Provide the (X, Y) coordinate of the cell's center where the given text is located.  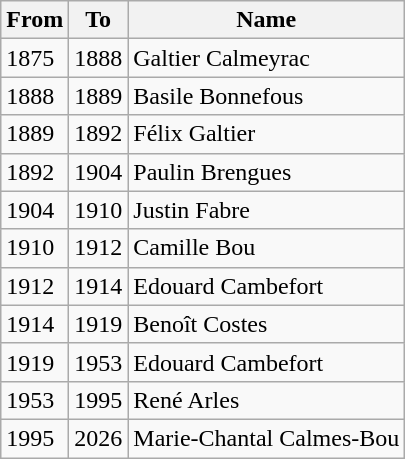
Justin Fabre (266, 210)
Benoît Costes (266, 324)
Paulin Brengues (266, 172)
Marie-Chantal Calmes-Bou (266, 438)
1875 (35, 58)
Félix Galtier (266, 134)
Basile Bonnefous (266, 96)
To (98, 20)
Galtier Calmeyrac (266, 58)
René Arles (266, 400)
2026 (98, 438)
Name (266, 20)
From (35, 20)
Camille Bou (266, 248)
